Identify which cell holds the provided text, then report its (X, Y) central coordinate. 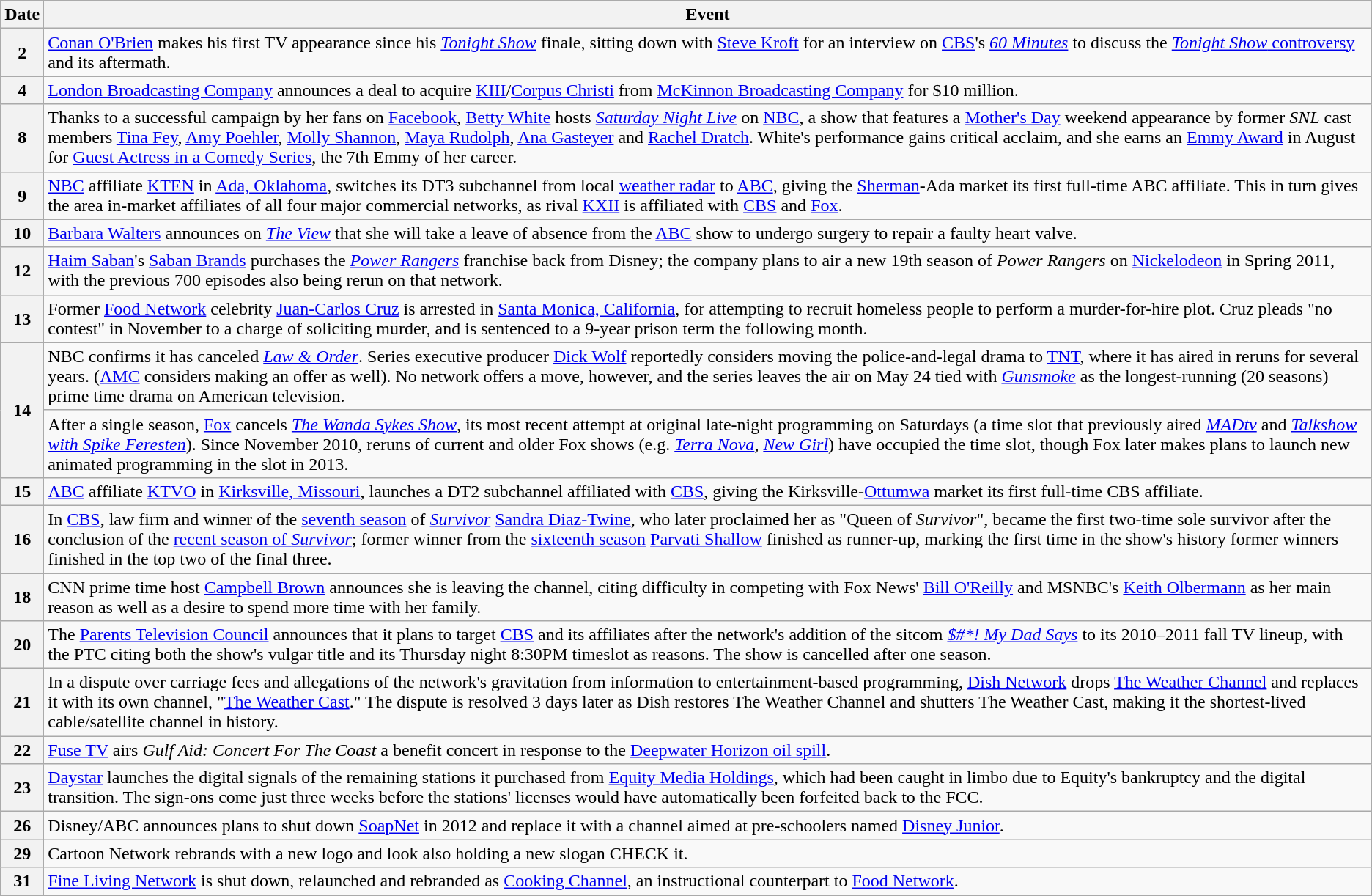
Fine Living Network is shut down, relaunched and rebranded as Cooking Channel, an instructional counterpart to Food Network. (708, 881)
31 (22, 881)
Fuse TV airs Gulf Aid: Concert For The Coast a benefit concert in response to the Deepwater Horizon oil spill. (708, 750)
10 (22, 233)
15 (22, 491)
2 (22, 53)
20 (22, 645)
26 (22, 826)
8 (22, 138)
12 (22, 271)
18 (22, 597)
13 (22, 318)
22 (22, 750)
21 (22, 702)
16 (22, 539)
14 (22, 410)
London Broadcasting Company announces a deal to acquire KIII/Corpus Christi from McKinnon Broadcasting Company for $10 million. (708, 90)
Date (22, 15)
Barbara Walters announces on The View that she will take a leave of absence from the ABC show to undergo surgery to repair a faulty heart valve. (708, 233)
29 (22, 853)
23 (22, 787)
Disney/ABC announces plans to shut down SoapNet in 2012 and replace it with a channel aimed at pre-schoolers named Disney Junior. (708, 826)
Event (708, 15)
Cartoon Network rebrands with a new logo and look also holding a new slogan CHECK it. (708, 853)
4 (22, 90)
9 (22, 195)
